Extract the (x, y) coordinate from the center of the cell holding the provided text.  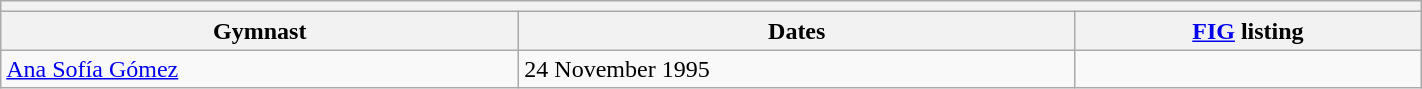
FIG listing (1248, 31)
Gymnast (260, 31)
24 November 1995 (797, 69)
Ana Sofía Gómez (260, 69)
Dates (797, 31)
